Determine the [x, y] coordinate at the center of the cell enclosing the given text.  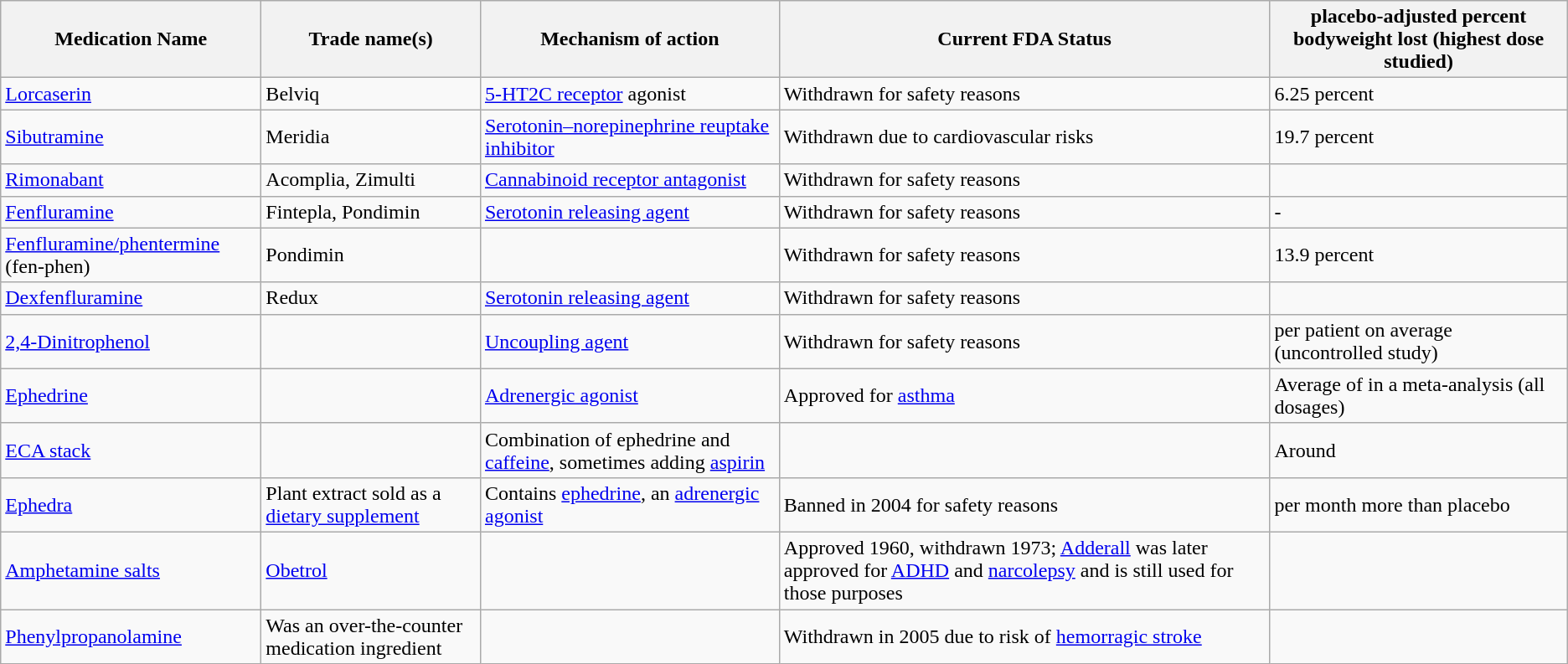
per patient on average (uncontrolled study) [1419, 342]
Was an over-the-counter medication ingredient [371, 636]
Mechanism of action [630, 39]
per month more than placebo [1419, 504]
Plant extract sold as a dietary supplement [371, 504]
5-HT2C receptor agonist [630, 94]
Adrenergic agonist [630, 395]
Phenylpropanolamine [131, 636]
- [1419, 212]
Fenfluramine/phentermine (fen-phen) [131, 255]
Sibutramine [131, 137]
Fenfluramine [131, 212]
Ephedrine [131, 395]
Approved 1960, withdrawn 1973; Adderall was later approved for ADHD and narcolepsy and is still used for those purposes [1024, 570]
Uncoupling agent [630, 342]
Approved for asthma [1024, 395]
Acomplia, Zimulti [371, 180]
Current FDA Status [1024, 39]
6.25 percent [1419, 94]
Pondimin [371, 255]
19.7 percent [1419, 137]
13.9 percent [1419, 255]
Redux [371, 298]
Dexfenfluramine [131, 298]
Contains ephedrine, an adrenergic agonist [630, 504]
Obetrol [371, 570]
Withdrawn due to cardiovascular risks [1024, 137]
Serotonin–norepinephrine reuptake inhibitor [630, 137]
Amphetamine salts [131, 570]
Lorcaserin [131, 94]
Rimonabant [131, 180]
Ephedra [131, 504]
Meridia [371, 137]
placebo-adjusted percent bodyweight lost (highest dose studied) [1419, 39]
Average of in a meta-analysis (all dosages) [1419, 395]
ECA stack [131, 450]
Around [1419, 450]
Banned in 2004 for safety reasons [1024, 504]
Fintepla, Pondimin [371, 212]
Withdrawn in 2005 due to risk of hemorragic stroke [1024, 636]
Trade name(s) [371, 39]
Medication Name [131, 39]
2,4-Dinitrophenol [131, 342]
Cannabinoid receptor antagonist [630, 180]
Belviq [371, 94]
Combination of ephedrine and caffeine, sometimes adding aspirin [630, 450]
